Return (x, y) of the center of cell containing provided text 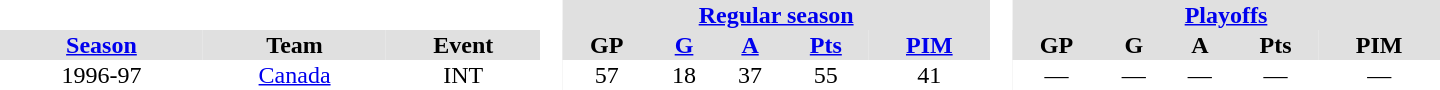
57 (606, 75)
Regular season (776, 15)
Playoffs (1226, 15)
Event (463, 45)
INT (463, 75)
1996-97 (102, 75)
37 (750, 75)
55 (826, 75)
41 (930, 75)
Season (102, 45)
Team (294, 45)
Canada (294, 75)
18 (684, 75)
